Return the (X, Y) coordinate for the center point of the cell that contains the specified text.  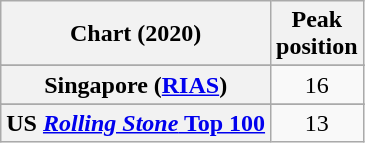
16 (317, 85)
Peakposition (317, 34)
Singapore (RIAS) (136, 85)
US Rolling Stone Top 100 (136, 123)
13 (317, 123)
Chart (2020) (136, 34)
